Return the (x, y) coordinate for the center point of the cell that contains the specified text.  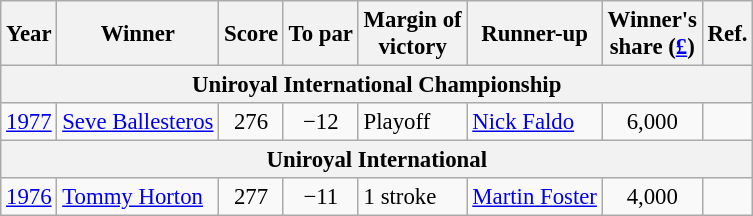
1977 (29, 122)
1 stroke (412, 197)
Margin ofvictory (412, 34)
4,000 (652, 197)
−11 (320, 197)
Uniroyal International (377, 160)
Score (252, 34)
Year (29, 34)
Uniroyal International Championship (377, 85)
Martin Foster (534, 197)
Tommy Horton (138, 197)
Winner'sshare (£) (652, 34)
6,000 (652, 122)
Playoff (412, 122)
−12 (320, 122)
Seve Ballesteros (138, 122)
277 (252, 197)
Nick Faldo (534, 122)
Ref. (727, 34)
Winner (138, 34)
To par (320, 34)
Runner-up (534, 34)
1976 (29, 197)
276 (252, 122)
